Extract the [x, y] coordinate from the center of the cell holding the provided text.  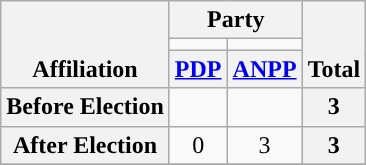
Before Election [86, 107]
Affiliation [86, 44]
ANPP [264, 69]
After Election [86, 145]
0 [198, 145]
Party [236, 20]
Total [334, 44]
PDP [198, 69]
